Capture the cell that displays the provided text and extract its (X, Y) central coordinate. 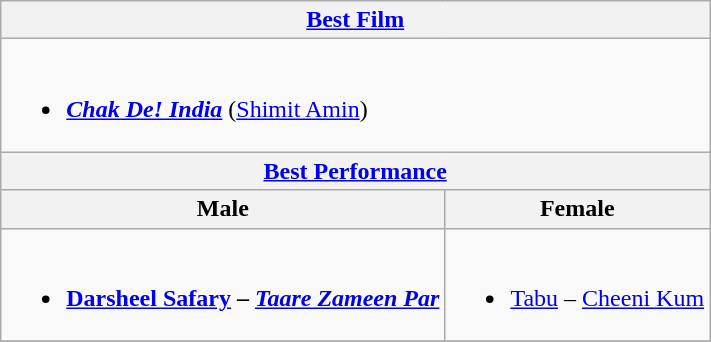
Female (578, 209)
Male (223, 209)
Darsheel Safary – Taare Zameen Par (223, 284)
Best Film (356, 20)
Chak De! India (Shimit Amin) (356, 96)
Tabu – Cheeni Kum (578, 284)
Best Performance (356, 171)
